From the cell containing the given text, extract its center point as (x, y) coordinate. 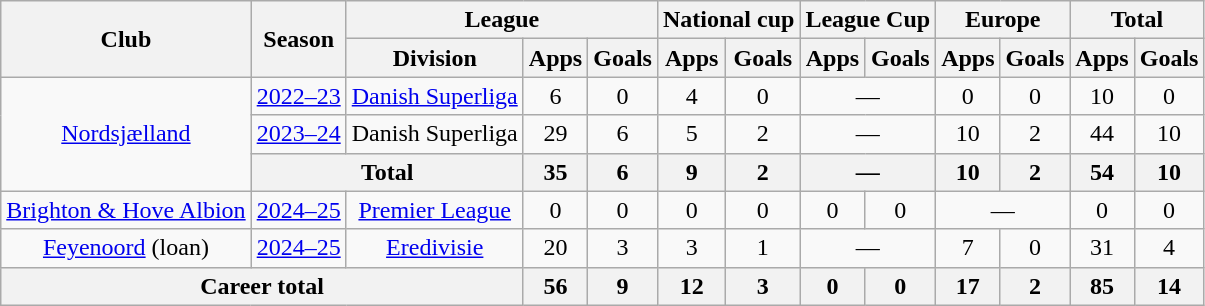
National cup (728, 20)
Career total (262, 286)
Europe (1003, 20)
17 (968, 286)
54 (1102, 172)
League (502, 20)
Brighton & Hove Albion (126, 210)
1 (763, 248)
12 (691, 286)
League Cup (868, 20)
Premier League (434, 210)
5 (691, 134)
Eredivisie (434, 248)
31 (1102, 248)
Club (126, 39)
Division (434, 58)
Season (298, 39)
20 (555, 248)
29 (555, 134)
14 (1169, 286)
85 (1102, 286)
44 (1102, 134)
7 (968, 248)
56 (555, 286)
2023–24 (298, 134)
Nordsjælland (126, 134)
2022–23 (298, 96)
35 (555, 172)
Feyenoord (loan) (126, 248)
